Provide the [x, y] coordinate of the cell's center where the given text is located.  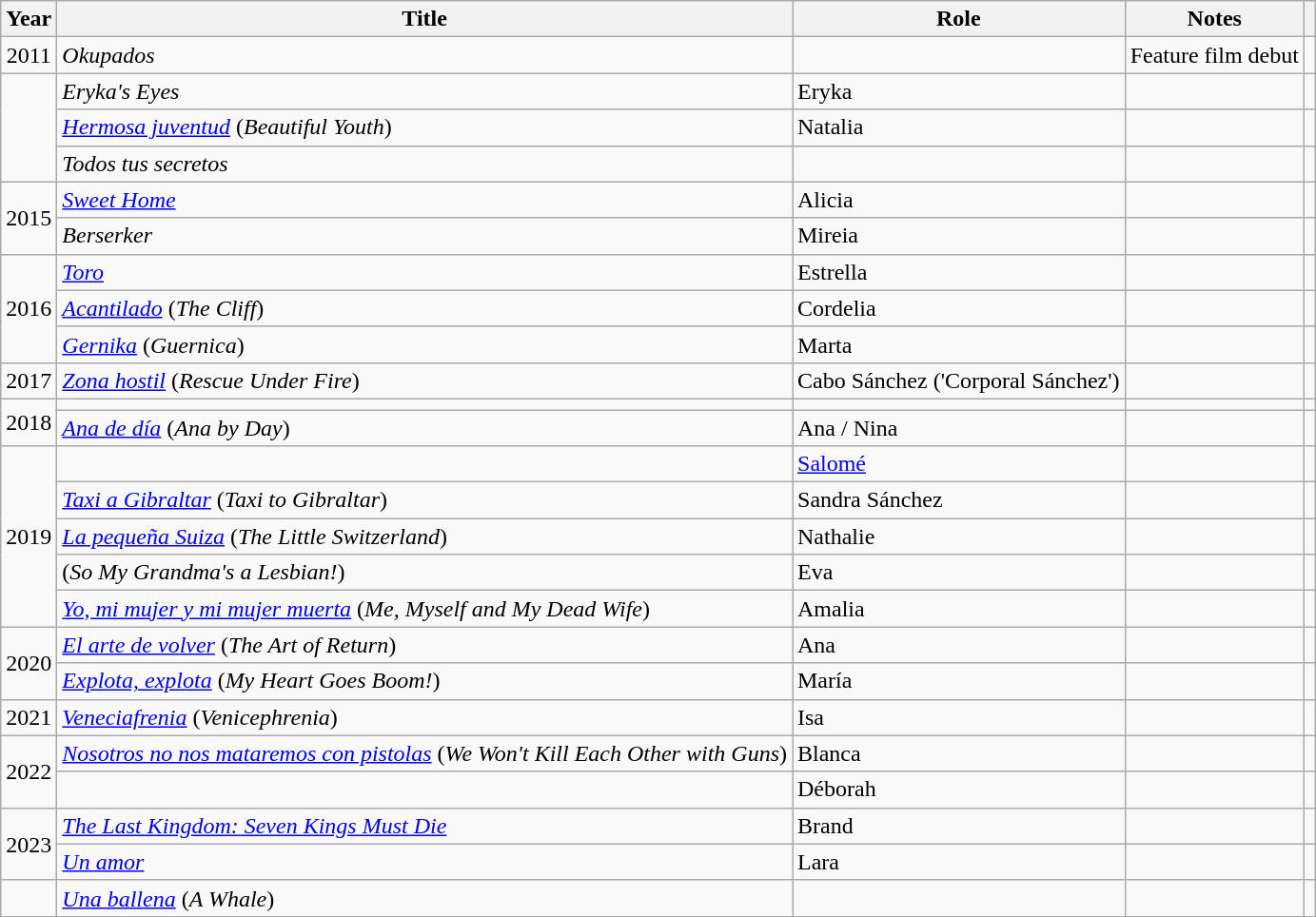
Toro [424, 272]
Brand [958, 826]
Cabo Sánchez ('Corporal Sánchez') [958, 380]
Veneciafrenia (Venicephrenia) [424, 717]
Title [424, 19]
2011 [29, 55]
Estrella [958, 272]
Nathalie [958, 537]
Eryka's Eyes [424, 91]
Explota, explota (My Heart Goes Boom!) [424, 681]
Eryka [958, 91]
Taxi a Gibraltar (Taxi to Gibraltar) [424, 500]
Gernika (Guernica) [424, 344]
La pequeña Suiza (The Little Switzerland) [424, 537]
Marta [958, 344]
Acantilado (The Cliff) [424, 308]
Sweet Home [424, 200]
Berserker [424, 236]
Zona hostil (Rescue Under Fire) [424, 380]
Lara [958, 862]
2021 [29, 717]
Mireia [958, 236]
Blanca [958, 753]
Sandra Sánchez [958, 500]
Role [958, 19]
2018 [29, 422]
The Last Kingdom: Seven Kings Must Die [424, 826]
Una ballena (A Whale) [424, 898]
Ana de día (Ana by Day) [424, 427]
Déborah [958, 790]
Notes [1214, 19]
Cordelia [958, 308]
Year [29, 19]
Todos tus secretos [424, 164]
Nosotros no nos mataremos con pistolas (We Won't Kill Each Other with Guns) [424, 753]
Ana / Nina [958, 427]
2016 [29, 308]
2017 [29, 380]
Eva [958, 573]
(So My Grandma's a Lesbian!) [424, 573]
Salomé [958, 464]
Feature film debut [1214, 55]
Hermosa juventud (Beautiful Youth) [424, 127]
Ana [958, 645]
Isa [958, 717]
Yo, mi mujer y mi mujer muerta (Me, Myself and My Dead Wife) [424, 609]
2019 [29, 537]
María [958, 681]
Alicia [958, 200]
2023 [29, 844]
2022 [29, 771]
Amalia [958, 609]
Un amor [424, 862]
Natalia [958, 127]
2015 [29, 218]
2020 [29, 663]
Okupados [424, 55]
El arte de volver (The Art of Return) [424, 645]
